Detect which cell encompasses the target text, then output its (X, Y) center coordinate. 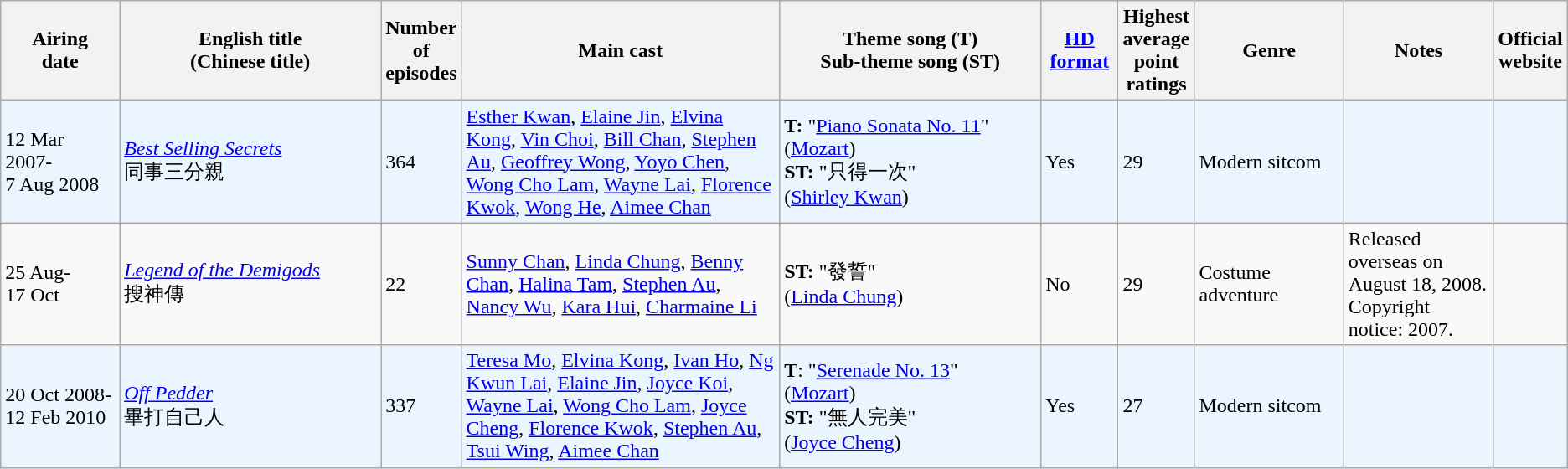
Official website (1530, 50)
Released overseas on August 18, 2008. Copyright notice: 2007. (1419, 284)
Best Selling Secrets 同事三分親 (250, 162)
364 (421, 162)
Legend of the Demigods 搜神傳 (250, 284)
Theme song (T) Sub-theme song (ST) (910, 50)
Genre (1269, 50)
T: "Serenade No. 13" (Mozart)ST: "無人完美" (Joyce Cheng) (910, 406)
Costume adventure (1269, 284)
Airingdate (60, 50)
27 (1156, 406)
12 Mar 2007-7 Aug 2008 (60, 162)
337 (421, 406)
Number of episodes (421, 50)
No (1080, 284)
T: "Piano Sonata No. 11" (Mozart) ST: "只得一次" (Shirley Kwan) (910, 162)
Highest average point ratings (1156, 50)
ST: "發誓" (Linda Chung) (910, 284)
Main cast (621, 50)
Notes (1419, 50)
20 Oct 2008- 12 Feb 2010 (60, 406)
25 Aug- 17 Oct (60, 284)
HD format (1080, 50)
English title (Chinese title) (250, 50)
Off Pedder 畢打自己人 (250, 406)
Sunny Chan, Linda Chung, Benny Chan, Halina Tam, Stephen Au, Nancy Wu, Kara Hui, Charmaine Li (621, 284)
22 (421, 284)
